Find where the given text appears and provide that cell's center as [x, y] coordinate. 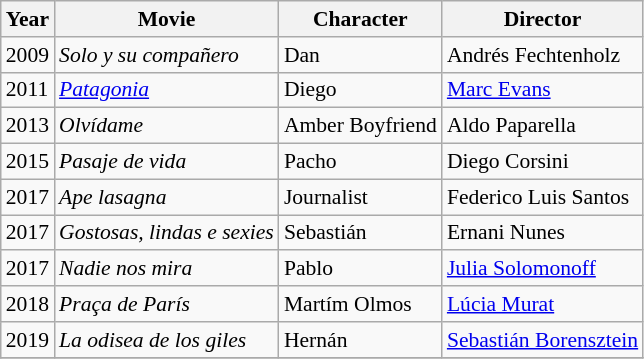
Julia Solomonoff [542, 269]
Lúcia Murat [542, 304]
Martím Olmos [360, 304]
Praça de París [166, 304]
Marc Evans [542, 90]
Nadie nos mira [166, 269]
Hernán [360, 340]
2015 [28, 162]
Character [360, 19]
Journalist [360, 197]
Director [542, 19]
2019 [28, 340]
Year [28, 19]
Sebastián Borensztein [542, 340]
2011 [28, 90]
Olvídame [166, 126]
Dan [360, 55]
La odisea de los giles [166, 340]
2009 [28, 55]
2018 [28, 304]
Gostosas, lindas e sexies [166, 233]
Sebastián [360, 233]
2013 [28, 126]
Pacho [360, 162]
Patagonia [166, 90]
Diego Corsini [542, 162]
Ape lasagna [166, 197]
Movie [166, 19]
Amber Boyfriend [360, 126]
Diego [360, 90]
Aldo Paparella [542, 126]
Andrés Fechtenholz [542, 55]
Solo y su compañero [166, 55]
Federico Luis Santos [542, 197]
Pablo [360, 269]
Pasaje de vida [166, 162]
Ernani Nunes [542, 233]
